From the cell containing the given text, extract its center point as [X, Y] coordinate. 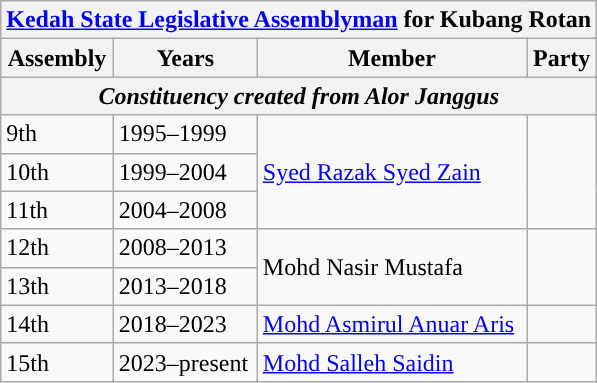
2004–2008 [185, 210]
Mohd Asmirul Anuar Aris [392, 324]
2013–2018 [185, 286]
Constituency created from Alor Janggus [299, 96]
Syed Razak Syed Zain [392, 172]
2018–2023 [185, 324]
10th [58, 172]
Party [562, 58]
13th [58, 286]
Years [185, 58]
15th [58, 362]
1995–1999 [185, 134]
Kedah State Legislative Assemblyman for Kubang Rotan [299, 20]
Mohd Salleh Saidin [392, 362]
11th [58, 210]
2023–present [185, 362]
Mohd Nasir Mustafa [392, 267]
Assembly [58, 58]
Member [392, 58]
2008–2013 [185, 248]
9th [58, 134]
12th [58, 248]
1999–2004 [185, 172]
14th [58, 324]
